Determine the (X, Y) coordinate at the center of the cell enclosing the given text.  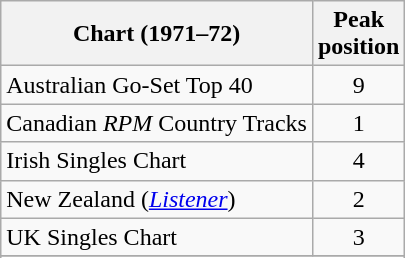
Irish Singles Chart (157, 161)
UK Singles Chart (157, 237)
Canadian RPM Country Tracks (157, 123)
1 (358, 123)
Peakposition (358, 34)
Australian Go-Set Top 40 (157, 85)
4 (358, 161)
New Zealand (Listener) (157, 199)
3 (358, 237)
9 (358, 85)
Chart (1971–72) (157, 34)
2 (358, 199)
